Determine the (x, y) coordinate at the center of the cell enclosing the given text.  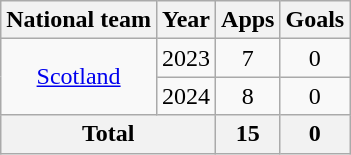
Goals (315, 20)
2023 (186, 58)
Apps (248, 20)
8 (248, 96)
15 (248, 134)
Scotland (79, 77)
Year (186, 20)
National team (79, 20)
2024 (186, 96)
Total (108, 134)
7 (248, 58)
